Extract the [x, y] coordinate from the center of the cell holding the provided text.  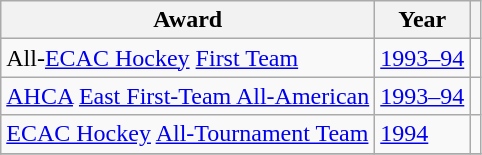
All-ECAC Hockey First Team [188, 58]
Year [422, 20]
AHCA East First-Team All-American [188, 96]
ECAC Hockey All-Tournament Team [188, 134]
1994 [422, 134]
Award [188, 20]
